Find where the given text appears and provide that cell's center as (x, y) coordinate. 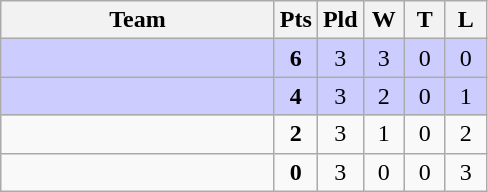
L (466, 20)
Team (138, 20)
Pld (340, 20)
W (384, 20)
T (424, 20)
6 (296, 58)
Pts (296, 20)
4 (296, 96)
